Locate the cell with the specified text and output its (X, Y) center coordinate. 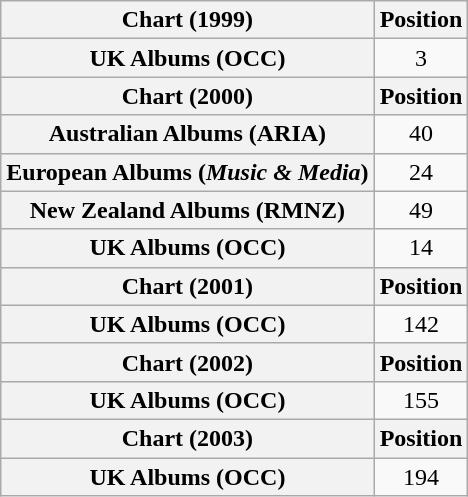
49 (421, 210)
Chart (2002) (188, 362)
142 (421, 324)
3 (421, 58)
European Albums (Music & Media) (188, 172)
Chart (2003) (188, 438)
Chart (2000) (188, 96)
Australian Albums (ARIA) (188, 134)
Chart (2001) (188, 286)
New Zealand Albums (RMNZ) (188, 210)
194 (421, 477)
24 (421, 172)
40 (421, 134)
14 (421, 248)
155 (421, 400)
Chart (1999) (188, 20)
